Provide the (x, y) coordinate of the cell's center where the given text is located.  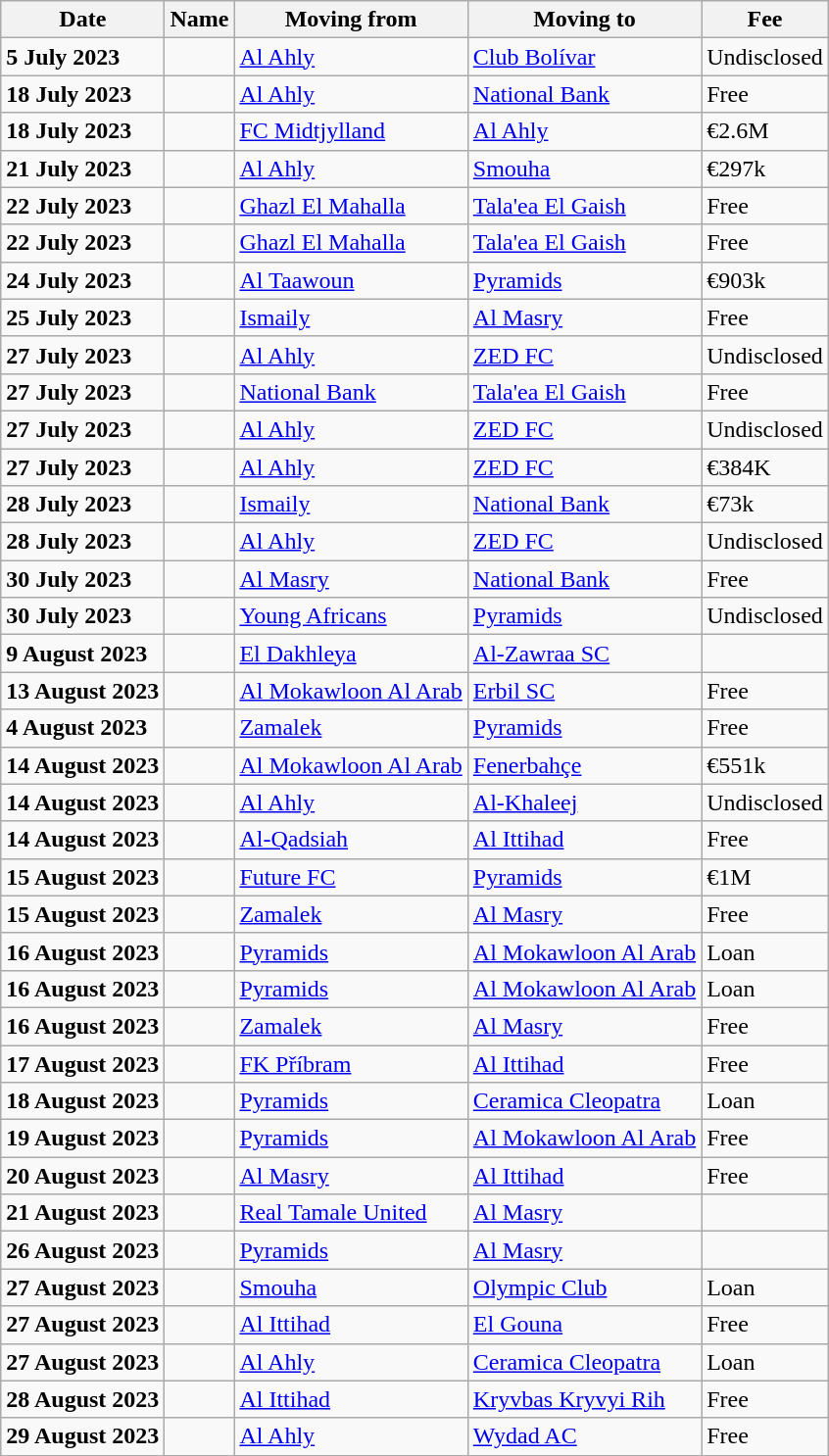
Al-Khaleej (584, 802)
19 August 2023 (82, 1139)
21 August 2023 (82, 1213)
5 July 2023 (82, 57)
€2.6M (765, 131)
4 August 2023 (82, 728)
18 August 2023 (82, 1101)
FC Midtjylland (351, 131)
Future FC (351, 877)
24 July 2023 (82, 280)
Al-Zawraa SC (584, 654)
€903k (765, 280)
€1M (765, 877)
€73k (765, 505)
13 August 2023 (82, 691)
Real Tamale United (351, 1213)
€551k (765, 765)
Al-Qadsiah (351, 840)
Young Africans (351, 616)
Wydad AC (584, 1436)
Kryvbas Kryvyi Rih (584, 1399)
21 July 2023 (82, 169)
€384K (765, 467)
Al Taawoun (351, 280)
Fenerbahçe (584, 765)
29 August 2023 (82, 1436)
Club Bolívar (584, 57)
Name (200, 20)
17 August 2023 (82, 1063)
Fee (765, 20)
El Gouna (584, 1325)
25 July 2023 (82, 317)
FK Příbram (351, 1063)
Moving to (584, 20)
9 August 2023 (82, 654)
Moving from (351, 20)
Erbil SC (584, 691)
28 August 2023 (82, 1399)
Olympic Club (584, 1287)
€297k (765, 169)
26 August 2023 (82, 1250)
El Dakhleya (351, 654)
20 August 2023 (82, 1176)
Date (82, 20)
